Search for the cell housing the specified text and yield its [X, Y] center coordinate. 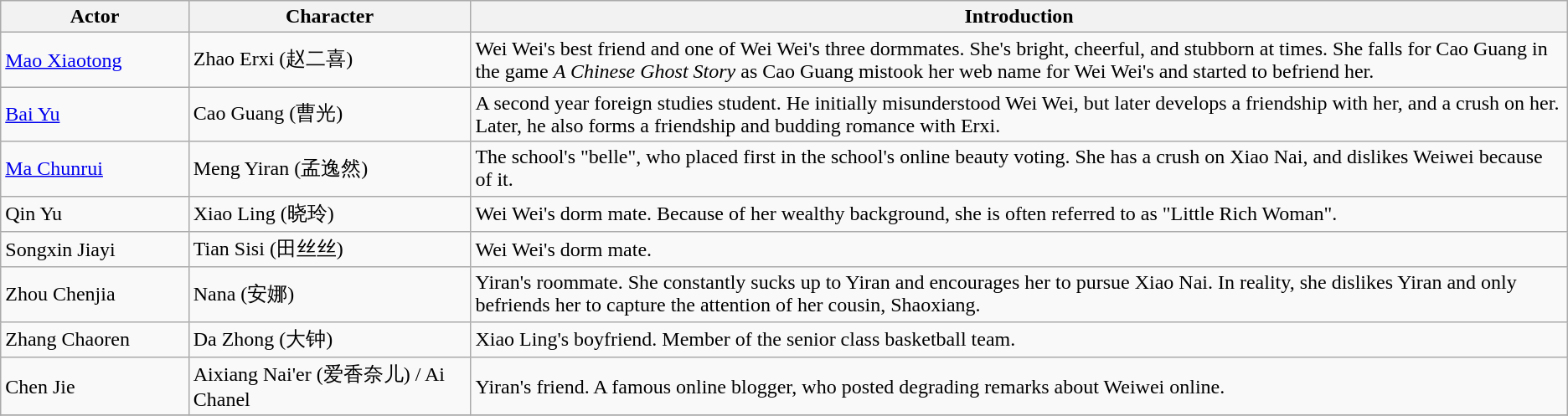
Mao Xiaotong [95, 60]
Songxin Jiayi [95, 249]
Da Zhong (大钟) [330, 340]
Aixiang Nai'er (爱香奈儿) / Ai Chanel [330, 387]
Character [330, 17]
Wei Wei's dorm mate. [1019, 249]
Meng Yiran (孟逸然) [330, 169]
Yiran's friend. A famous online blogger, who posted degrading remarks about Weiwei online. [1019, 387]
Xiao Ling's boyfriend. Member of the senior class basketball team. [1019, 340]
Cao Guang (曹光) [330, 114]
Nana (安娜) [330, 295]
Chen Jie [95, 387]
Introduction [1019, 17]
Ma Chunrui [95, 169]
Zhang Chaoren [95, 340]
Qin Yu [95, 214]
Zhou Chenjia [95, 295]
Xiao Ling (晓玲) [330, 214]
Wei Wei's dorm mate. Because of her wealthy background, she is often referred to as "Little Rich Woman". [1019, 214]
Zhao Erxi (赵二喜) [330, 60]
Bai Yu [95, 114]
Actor [95, 17]
The school's "belle", who placed first in the school's online beauty voting. She has a crush on Xiao Nai, and dislikes Weiwei because of it. [1019, 169]
Tian Sisi (田丝丝) [330, 249]
